For the text-containing cell, return its midpoint in [X, Y] coordinate format. 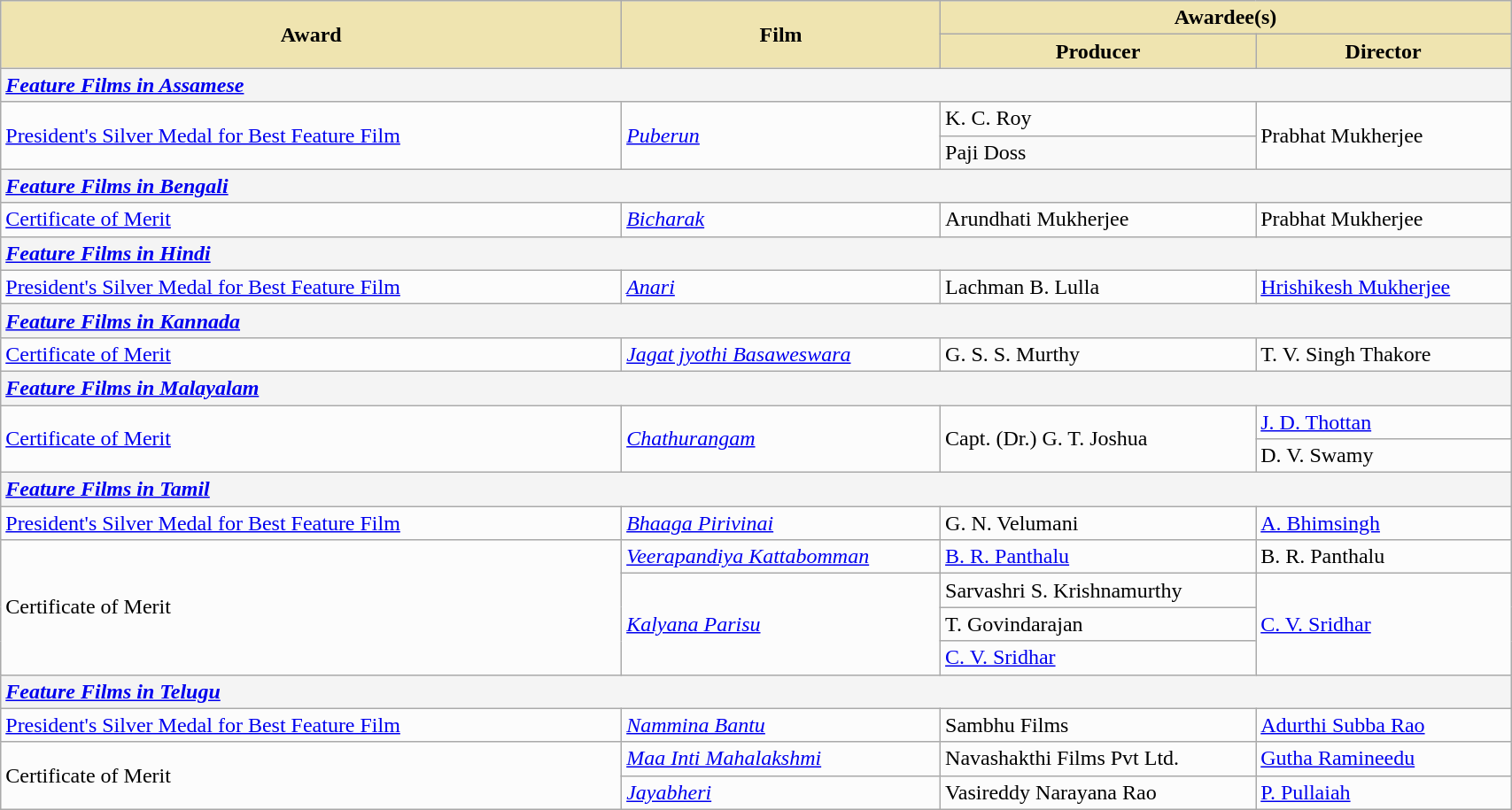
Feature Films in Tamil [756, 490]
Feature Films in Hindi [756, 253]
Vasireddy Narayana Rao [1098, 792]
Awardee(s) [1226, 18]
Feature Films in Assamese [756, 85]
Nammina Bantu [781, 725]
Veerapandiya Kattabomman [781, 557]
Navashakthi Films Pvt Ltd. [1098, 759]
Director [1384, 51]
Jayabheri [781, 792]
G. N. Velumani [1098, 523]
Capt. (Dr.) G. T. Joshua [1098, 439]
Award [312, 35]
Sarvashri S. Krishnamurthy [1098, 590]
Bicharak [781, 220]
Feature Films in Kannada [756, 320]
Bhaaga Pirivinai [781, 523]
Feature Films in Bengali [756, 186]
Chathurangam [781, 439]
Hrishikesh Mukherjee [1384, 287]
Lachman B. Lulla [1098, 287]
T. V. Singh Thakore [1384, 354]
P. Pullaiah [1384, 792]
Paji Doss [1098, 152]
T. Govindarajan [1098, 624]
J. D. Thottan [1384, 422]
Anari [781, 287]
G. S. S. Murthy [1098, 354]
Feature Films in Telugu [756, 691]
Maa Inti Mahalakshmi [781, 759]
A. Bhimsingh [1384, 523]
Kalyana Parisu [781, 624]
Adurthi Subba Rao [1384, 725]
K. C. Roy [1098, 119]
D. V. Swamy [1384, 456]
Arundhati Mukherjee [1098, 220]
Producer [1098, 51]
Film [781, 35]
Sambhu Films [1098, 725]
Jagat jyothi Basaweswara [781, 354]
Feature Films in Malayalam [756, 388]
Gutha Ramineedu [1384, 759]
Puberun [781, 135]
